For the text-containing cell, return its midpoint in [X, Y] coordinate format. 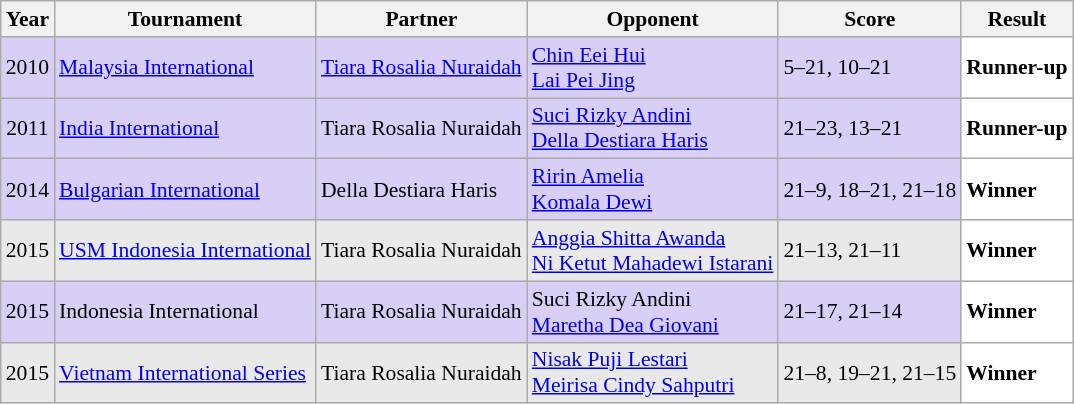
2011 [28, 128]
21–23, 13–21 [870, 128]
Chin Eei Hui Lai Pei Jing [653, 68]
2010 [28, 68]
21–17, 21–14 [870, 312]
Year [28, 19]
Della Destiara Haris [422, 190]
USM Indonesia International [185, 250]
India International [185, 128]
Suci Rizky Andini Maretha Dea Giovani [653, 312]
21–13, 21–11 [870, 250]
Suci Rizky Andini Della Destiara Haris [653, 128]
Score [870, 19]
Malaysia International [185, 68]
21–8, 19–21, 21–15 [870, 372]
5–21, 10–21 [870, 68]
Tournament [185, 19]
21–9, 18–21, 21–18 [870, 190]
Anggia Shitta Awanda Ni Ketut Mahadewi Istarani [653, 250]
Indonesia International [185, 312]
Nisak Puji Lestari Meirisa Cindy Sahputri [653, 372]
Partner [422, 19]
Opponent [653, 19]
2014 [28, 190]
Bulgarian International [185, 190]
Ririn Amelia Komala Dewi [653, 190]
Vietnam International Series [185, 372]
Result [1016, 19]
